Capture the cell that displays the provided text and extract its (x, y) central coordinate. 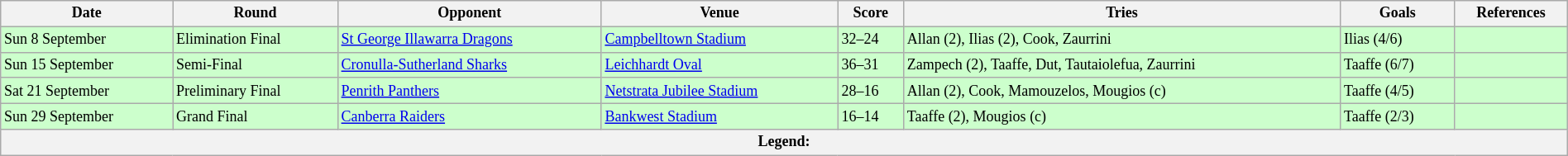
Goals (1398, 13)
Penrith Panthers (470, 91)
Sun 29 September (87, 116)
Ilias (4/6) (1398, 40)
Preliminary Final (256, 91)
St George Illawarra Dragons (470, 40)
Opponent (470, 13)
Cronulla-Sutherland Sharks (470, 64)
32–24 (870, 40)
Taaffe (6/7) (1398, 64)
36–31 (870, 64)
Date (87, 13)
Sun 8 September (87, 40)
Taaffe (2/3) (1398, 116)
Semi-Final (256, 64)
Grand Final (256, 116)
Allan (2), Cook, Mamouzelos, Mougios (c) (1121, 91)
Allan (2), Ilias (2), Cook, Zaurrini (1121, 40)
28–16 (870, 91)
Canberra Raiders (470, 116)
Venue (719, 13)
References (1511, 13)
Taaffe (2), Mougios (c) (1121, 116)
Legend: (784, 142)
Tries (1121, 13)
16–14 (870, 116)
Score (870, 13)
Sun 15 September (87, 64)
Campbelltown Stadium (719, 40)
Round (256, 13)
Elimination Final (256, 40)
Leichhardt Oval (719, 64)
Zampech (2), Taaffe, Dut, Tautaiolefua, Zaurrini (1121, 64)
Bankwest Stadium (719, 116)
Netstrata Jubilee Stadium (719, 91)
Taaffe (4/5) (1398, 91)
Sat 21 September (87, 91)
